For the text-containing cell, return its midpoint in (x, y) coordinate format. 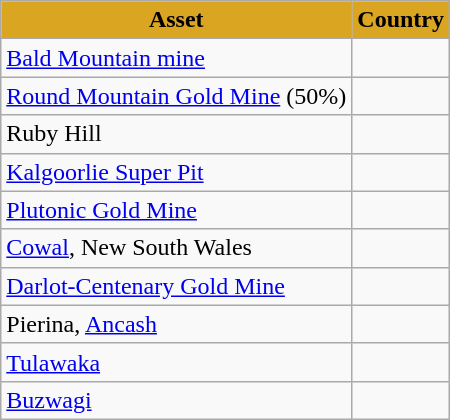
Asset (176, 20)
Cowal, New South Wales (176, 248)
Country (401, 20)
Round Mountain Gold Mine (50%) (176, 96)
Kalgoorlie Super Pit (176, 172)
Ruby Hill (176, 134)
Darlot-Centenary Gold Mine (176, 286)
Buzwagi (176, 400)
Bald Mountain mine (176, 58)
Plutonic Gold Mine (176, 210)
Tulawaka (176, 362)
Pierina, Ancash (176, 324)
